Identify which cell holds the provided text, then report its (X, Y) central coordinate. 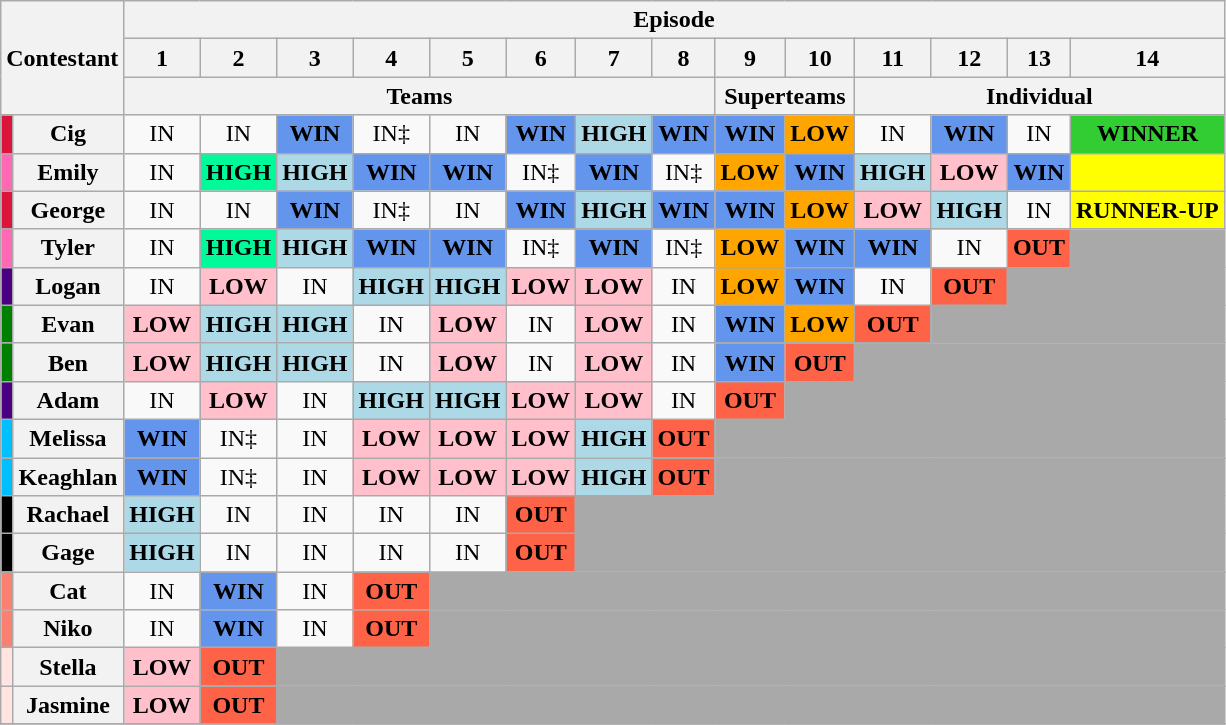
Superteams (785, 96)
Ben (68, 362)
Episode (674, 20)
12 (969, 58)
2 (238, 58)
11 (893, 58)
Adam (68, 400)
Gage (68, 553)
5 (467, 58)
Keaghlan (68, 477)
Tyler (68, 248)
Individual (1040, 96)
RUNNER-UP (1147, 210)
13 (1038, 58)
6 (541, 58)
4 (391, 58)
Evan (68, 324)
Cig (68, 134)
8 (684, 58)
Emily (68, 172)
10 (820, 58)
Logan (68, 286)
George (68, 210)
7 (614, 58)
Melissa (68, 438)
Teams (420, 96)
Rachael (68, 515)
WINNER (1147, 134)
Stella (68, 667)
Contestant (62, 58)
9 (750, 58)
Jasmine (68, 705)
3 (315, 58)
1 (162, 58)
Cat (68, 591)
14 (1147, 58)
Niko (68, 629)
